Capture the cell that displays the provided text and extract its (x, y) central coordinate. 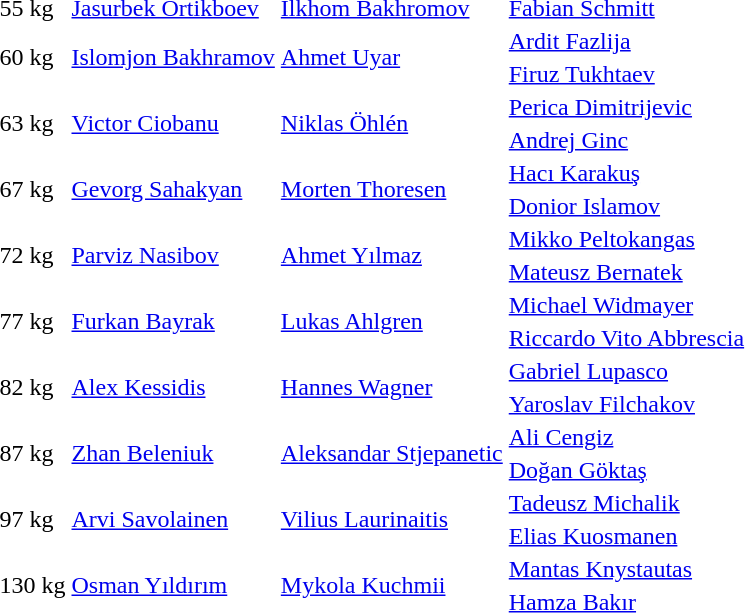
Mateusz Bernatek (626, 272)
Vilius Laurinaitis (392, 520)
Perica Dimitrijevic (626, 107)
Parviz Nasibov (173, 256)
Riccardo Vito Abbrescia (626, 338)
Zhan Beleniuk (173, 454)
Gabriel Lupasco (626, 371)
Alex Kessidis (173, 388)
Hacı Karakuş (626, 173)
Mikko Peltokangas (626, 239)
Ardit Fazlija (626, 41)
Hannes Wagner (392, 388)
Mantas Knystautas (626, 569)
Donior Islamov (626, 206)
Doğan Göktaş (626, 470)
Ali Cengiz (626, 437)
Ahmet Yılmaz (392, 256)
Gevorg Sahakyan (173, 190)
Islomjon Bakhramov (173, 58)
Tadeusz Michalik (626, 503)
Furkan Bayrak (173, 322)
Lukas Ahlgren (392, 322)
Arvi Savolainen (173, 520)
Morten Thoresen (392, 190)
Andrej Ginc (626, 140)
Aleksandar Stjepanetic (392, 454)
Firuz Tukhtaev (626, 74)
Ahmet Uyar (392, 58)
Michael Widmayer (626, 305)
Victor Ciobanu (173, 124)
Niklas Öhlén (392, 124)
Yaroslav Filchakov (626, 404)
Elias Kuosmanen (626, 536)
